Extract the [X, Y] coordinate from the center of the cell holding the provided text.  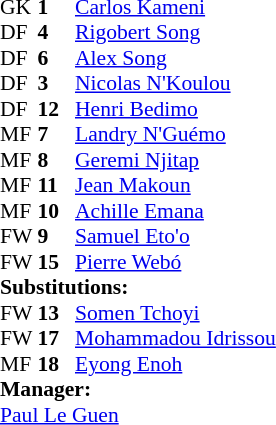
15 [57, 262]
6 [57, 58]
Henri Bedimo [176, 109]
13 [57, 313]
Jean Makoun [176, 185]
Somen Tchoyi [176, 313]
Alex Song [176, 58]
18 [57, 364]
Samuel Eto'o [176, 237]
10 [57, 211]
Eyong Enoh [176, 364]
9 [57, 237]
4 [57, 33]
Substitutions: [138, 287]
Mohammadou Idrissou [176, 339]
11 [57, 185]
Achille Emana [176, 211]
Pierre Webó [176, 262]
8 [57, 160]
Rigobert Song [176, 33]
3 [57, 83]
12 [57, 109]
Geremi Njitap [176, 160]
Nicolas N'Koulou [176, 83]
Landry N'Guémo [176, 135]
Manager: [138, 389]
7 [57, 135]
17 [57, 339]
